Search for the cell housing the specified text and yield its (x, y) center coordinate. 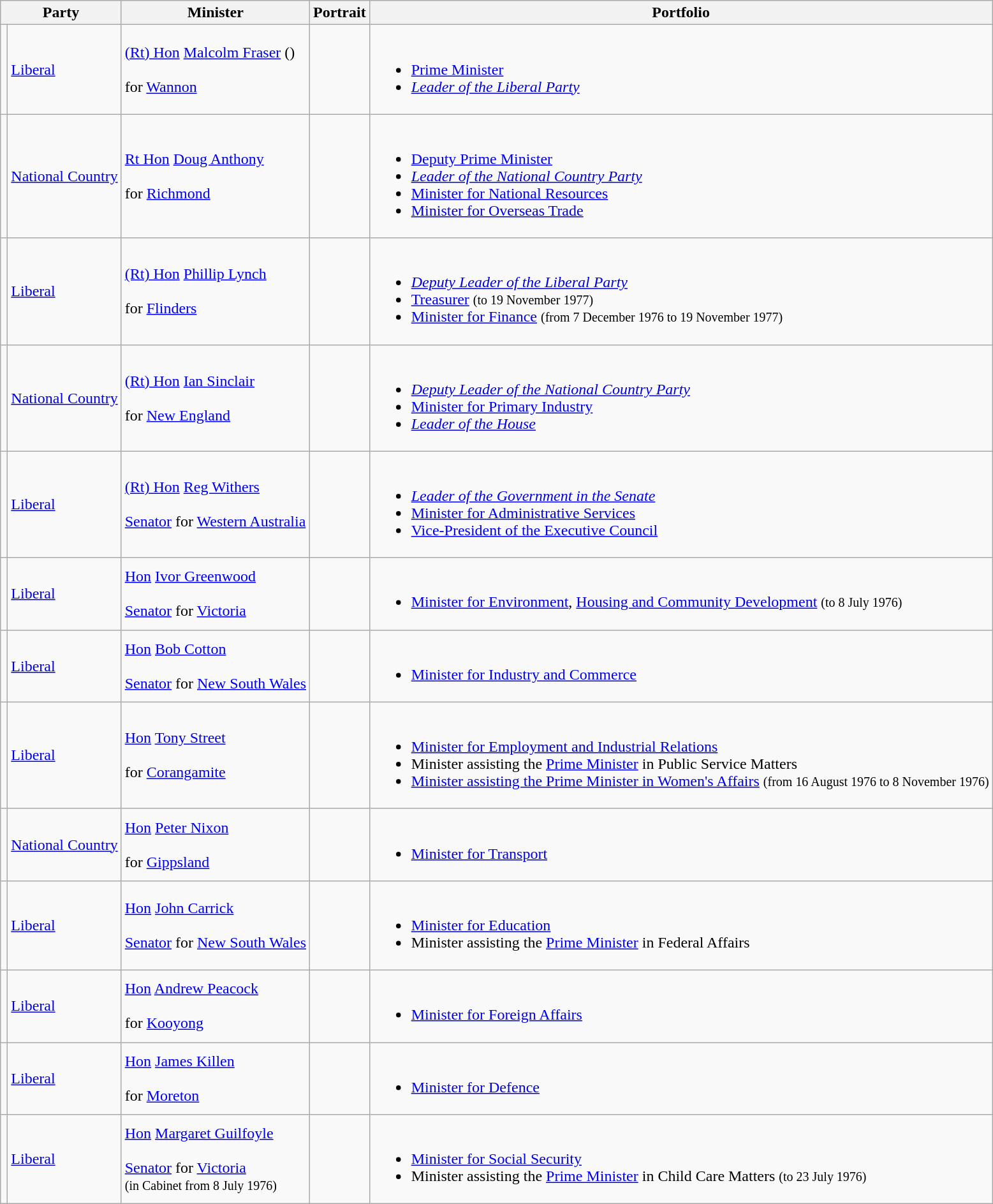
Deputy Leader of the Liberal PartyTreasurer (to 19 November 1977)Minister for Finance (from 7 December 1976 to 19 November 1977) (681, 291)
Hon Peter Nixon for Gippsland (216, 845)
(Rt) Hon Malcolm Fraser () for Wannon (216, 70)
(Rt) Hon Reg Withers Senator for Western Australia (216, 504)
Portrait (340, 13)
Minister for Foreign Affairs (681, 1006)
Rt Hon Doug Anthony for Richmond (216, 176)
Hon James Killen for Moreton (216, 1078)
Minister for EducationMinister assisting the Prime Minister in Federal Affairs (681, 925)
Hon Margaret Guilfoyle Senator for Victoria (in Cabinet from 8 July 1976) (216, 1159)
Minister for Industry and Commerce (681, 666)
(Rt) Hon Ian Sinclair for New England (216, 398)
Prime MinisterLeader of the Liberal Party (681, 70)
Hon Ivor Greenwood Senator for Victoria (216, 593)
Hon Andrew Peacock for Kooyong (216, 1006)
Party (61, 13)
Minister (216, 13)
Deputy Leader of the National Country PartyMinister for Primary IndustryLeader of the House (681, 398)
Portfolio (681, 13)
Minister for Social SecurityMinister assisting the Prime Minister in Child Care Matters (to 23 July 1976) (681, 1159)
Leader of the Government in the SenateMinister for Administrative ServicesVice-President of the Executive Council (681, 504)
Deputy Prime MinisterLeader of the National Country PartyMinister for National ResourcesMinister for Overseas Trade (681, 176)
Hon Bob Cotton Senator for New South Wales (216, 666)
(Rt) Hon Phillip Lynch for Flinders (216, 291)
Hon Tony Street for Corangamite (216, 755)
Minister for Defence (681, 1078)
Hon John Carrick Senator for New South Wales (216, 925)
Minister for Environment, Housing and Community Development (to 8 July 1976) (681, 593)
Minister for Transport (681, 845)
